Provide the (X, Y) coordinate of the cell's center where the given text is located.  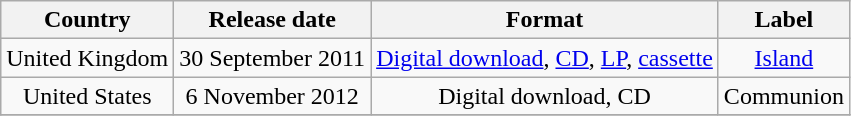
30 September 2011 (272, 58)
Digital download, CD (545, 96)
Country (88, 20)
Release date (272, 20)
Format (545, 20)
6 November 2012 (272, 96)
Communion (784, 96)
United States (88, 96)
Island (784, 58)
Label (784, 20)
United Kingdom (88, 58)
Digital download, CD, LP, cassette (545, 58)
